Capture the cell that displays the provided text and extract its (x, y) central coordinate. 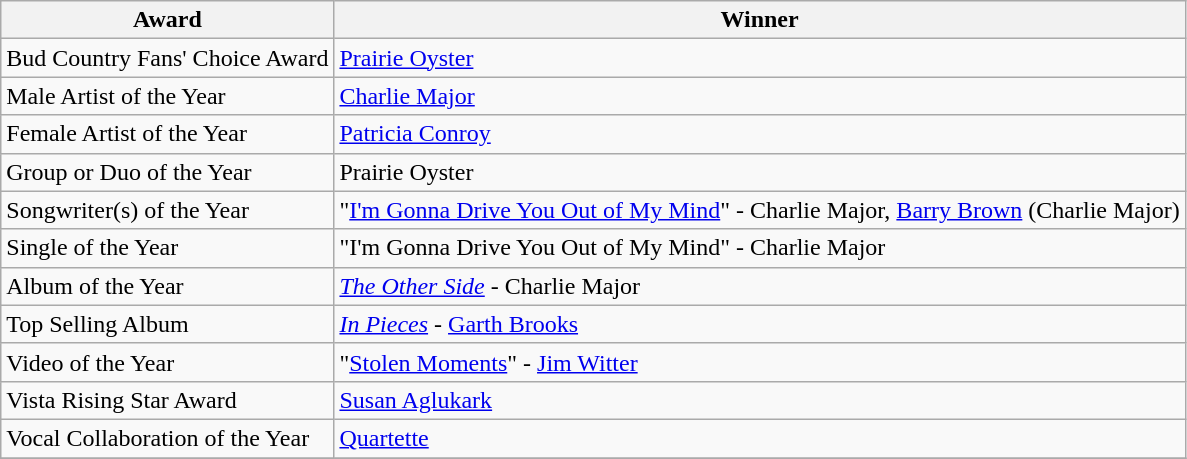
Quartette (760, 438)
Single of the Year (168, 248)
Male Artist of the Year (168, 96)
Award (168, 20)
Patricia Conroy (760, 134)
Group or Duo of the Year (168, 172)
Top Selling Album (168, 324)
The Other Side - Charlie Major (760, 286)
Vocal Collaboration of the Year (168, 438)
Susan Aglukark (760, 400)
Album of the Year (168, 286)
Female Artist of the Year (168, 134)
Winner (760, 20)
Video of the Year (168, 362)
"I'm Gonna Drive You Out of My Mind" - Charlie Major, Barry Brown (Charlie Major) (760, 210)
"Stolen Moments" - Jim Witter (760, 362)
Songwriter(s) of the Year (168, 210)
In Pieces - Garth Brooks (760, 324)
"I'm Gonna Drive You Out of My Mind" - Charlie Major (760, 248)
Vista Rising Star Award (168, 400)
Bud Country Fans' Choice Award (168, 58)
Charlie Major (760, 96)
